From the cell containing the given text, extract its center point as [X, Y] coordinate. 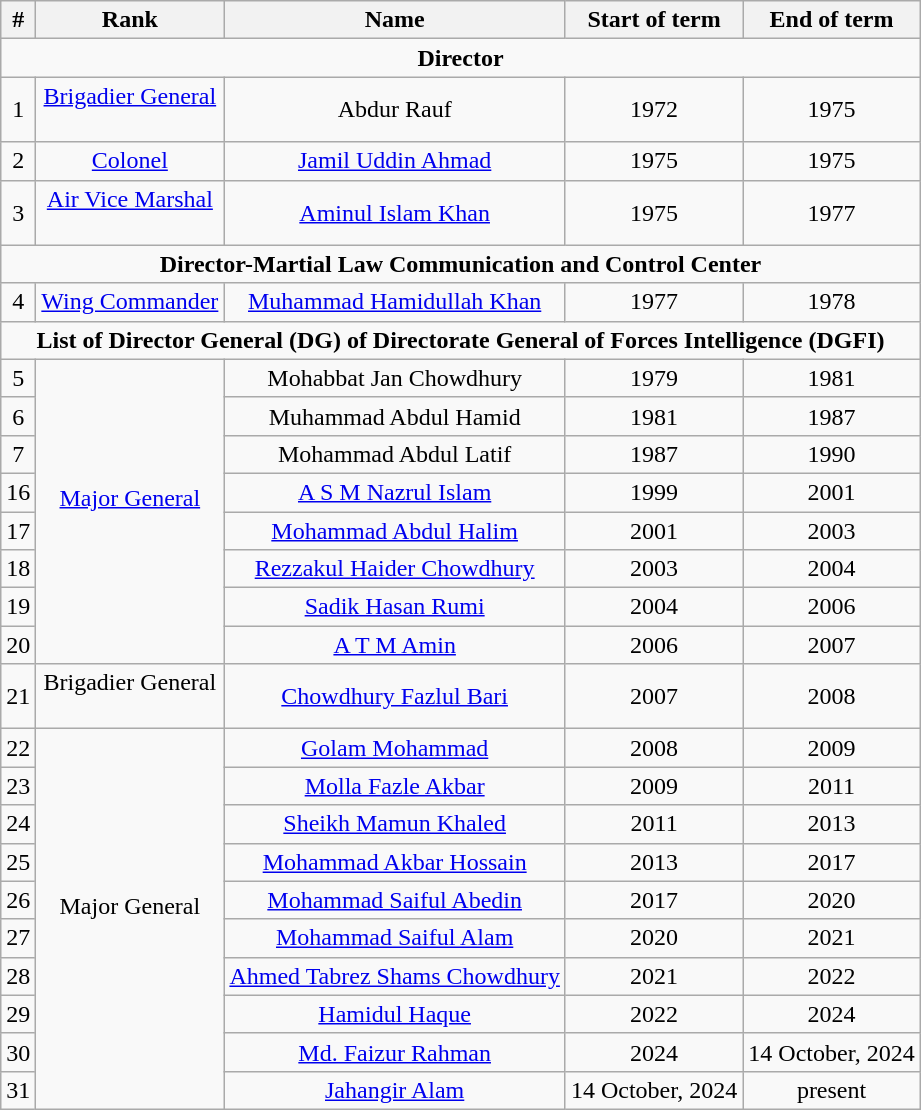
Mohammad Saiful Alam [395, 938]
4 [18, 302]
17 [18, 531]
19 [18, 607]
2 [18, 161]
30 [18, 1052]
Hamidul Haque [395, 1014]
16 [18, 492]
Jamil Uddin Ahmad [395, 161]
20 [18, 645]
Ahmed Tabrez Shams Chowdhury [395, 976]
3 [18, 212]
Air Vice Marshal [130, 212]
1 [18, 110]
Mohammad Saiful Abedin [395, 900]
1972 [654, 110]
1979 [654, 378]
Name [395, 20]
1999 [654, 492]
A T M Amin [395, 645]
25 [18, 862]
Abdur Rauf [395, 110]
Golam Mohammad [395, 748]
Sadik Hasan Rumi [395, 607]
List of Director General (DG) of Directorate General of Forces Intelligence (DGFI) [460, 340]
7 [18, 454]
Chowdhury Fazlul Bari [395, 696]
Sheikh Mamun Khaled [395, 824]
29 [18, 1014]
# [18, 20]
28 [18, 976]
22 [18, 748]
Jahangir Alam [395, 1090]
24 [18, 824]
1990 [832, 454]
Director-Martial Law Communication and Control Center [460, 264]
23 [18, 786]
Colonel [130, 161]
1978 [832, 302]
Start of term [654, 20]
Aminul Islam Khan [395, 212]
Wing Commander [130, 302]
Mohammad Abdul Latif [395, 454]
6 [18, 416]
18 [18, 569]
Muhammad Abdul Hamid [395, 416]
31 [18, 1090]
26 [18, 900]
Rezzakul Haider Chowdhury [395, 569]
Md. Faizur Rahman [395, 1052]
Mohabbat Jan Chowdhury [395, 378]
27 [18, 938]
Director [460, 58]
Molla Fazle Akbar [395, 786]
present [832, 1090]
A S M Nazrul Islam [395, 492]
Rank [130, 20]
Mohammad Abdul Halim [395, 531]
5 [18, 378]
End of term [832, 20]
Mohammad Akbar Hossain [395, 862]
Muhammad Hamidullah Khan [395, 302]
21 [18, 696]
